From the cell containing the given text, extract its center point as [X, Y] coordinate. 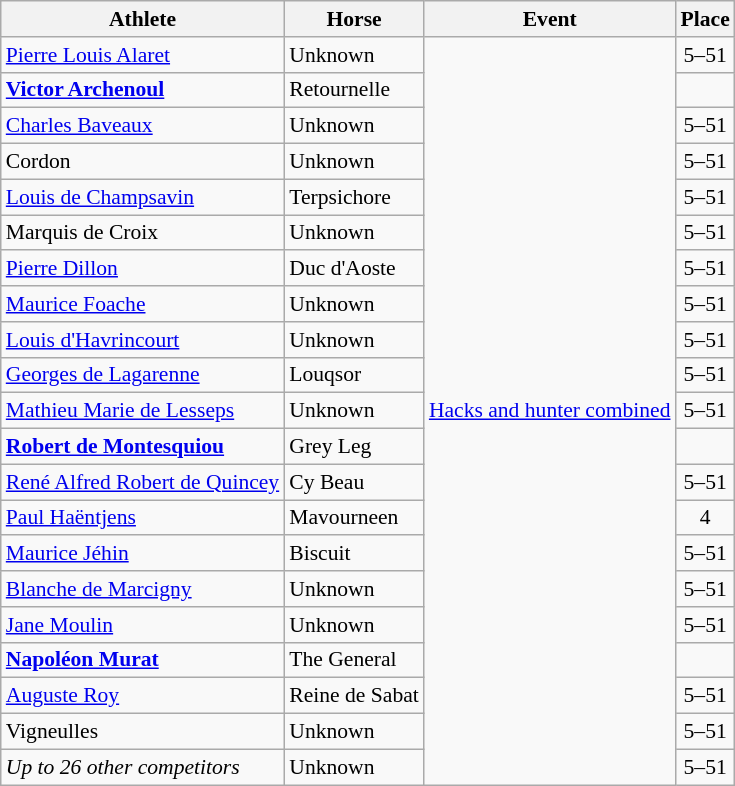
Horse [354, 19]
Cordon [142, 162]
Hacks and hunter combined [550, 411]
Napoléon Murat [142, 660]
Up to 26 other competitors [142, 767]
Victor Archenoul [142, 90]
Charles Baveaux [142, 126]
Reine de Sabat [354, 696]
Pierre Dillon [142, 269]
René Alfred Robert de Quincey [142, 482]
Mathieu Marie de Lesseps [142, 411]
Athlete [142, 19]
Louqsor [354, 375]
Marquis de Croix [142, 233]
Mavourneen [354, 518]
Blanche de Marcigny [142, 589]
Vigneulles [142, 732]
Maurice Jéhin [142, 554]
Retournelle [354, 90]
Louis d'Havrincourt [142, 340]
Auguste Roy [142, 696]
Cy Beau [354, 482]
Paul Haëntjens [142, 518]
Georges de Lagarenne [142, 375]
Event [550, 19]
Place [706, 19]
Robert de Montesquiou [142, 447]
Maurice Foache [142, 304]
The General [354, 660]
Terpsichore [354, 197]
Pierre Louis Alaret [142, 55]
Jane Moulin [142, 625]
Louis de Champsavin [142, 197]
4 [706, 518]
Biscuit [354, 554]
Duc d'Aoste [354, 269]
Grey Leg [354, 447]
